Scan for the cell matching the given text and deliver its (x, y) coordinate at center. 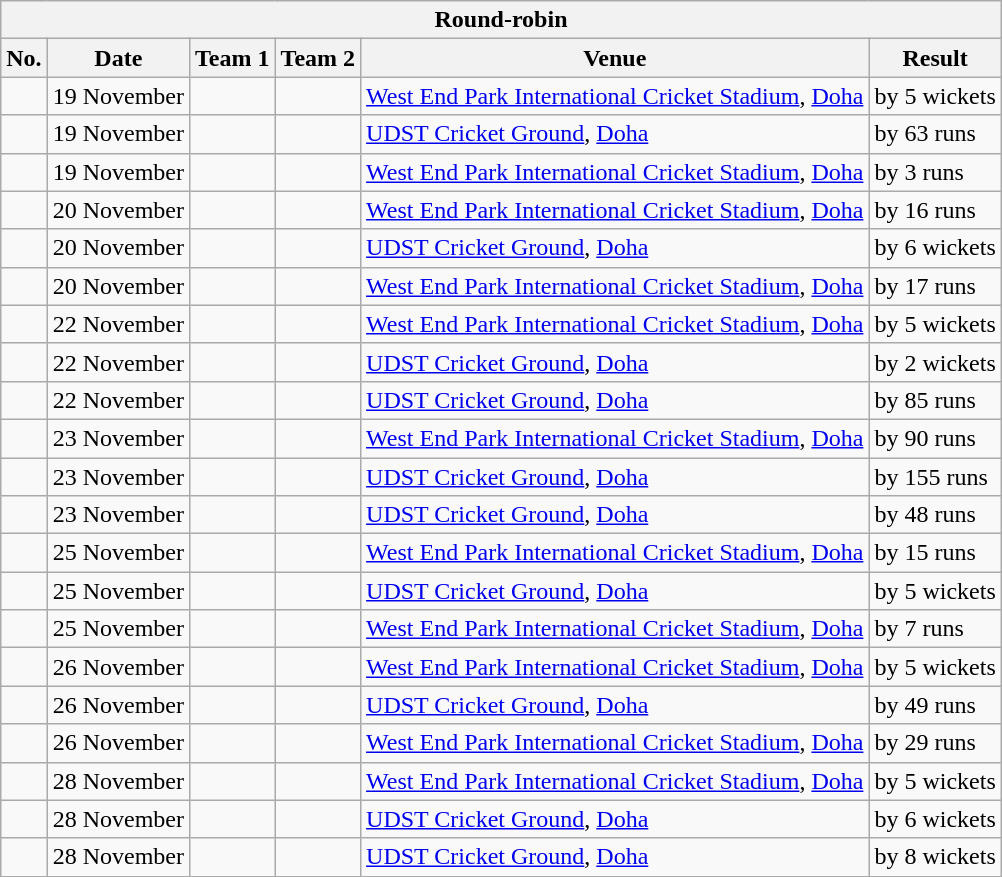
Team 2 (318, 58)
by 29 runs (935, 743)
by 155 runs (935, 477)
by 15 runs (935, 553)
by 90 runs (935, 438)
Team 1 (233, 58)
No. (24, 58)
by 48 runs (935, 515)
by 2 wickets (935, 362)
by 16 runs (935, 210)
by 63 runs (935, 134)
Result (935, 58)
by 7 runs (935, 629)
by 49 runs (935, 705)
by 3 runs (935, 172)
by 8 wickets (935, 857)
by 17 runs (935, 286)
Round-robin (502, 20)
Venue (615, 58)
by 85 runs (935, 400)
Date (118, 58)
